For the text-containing cell, return its midpoint in [x, y] coordinate format. 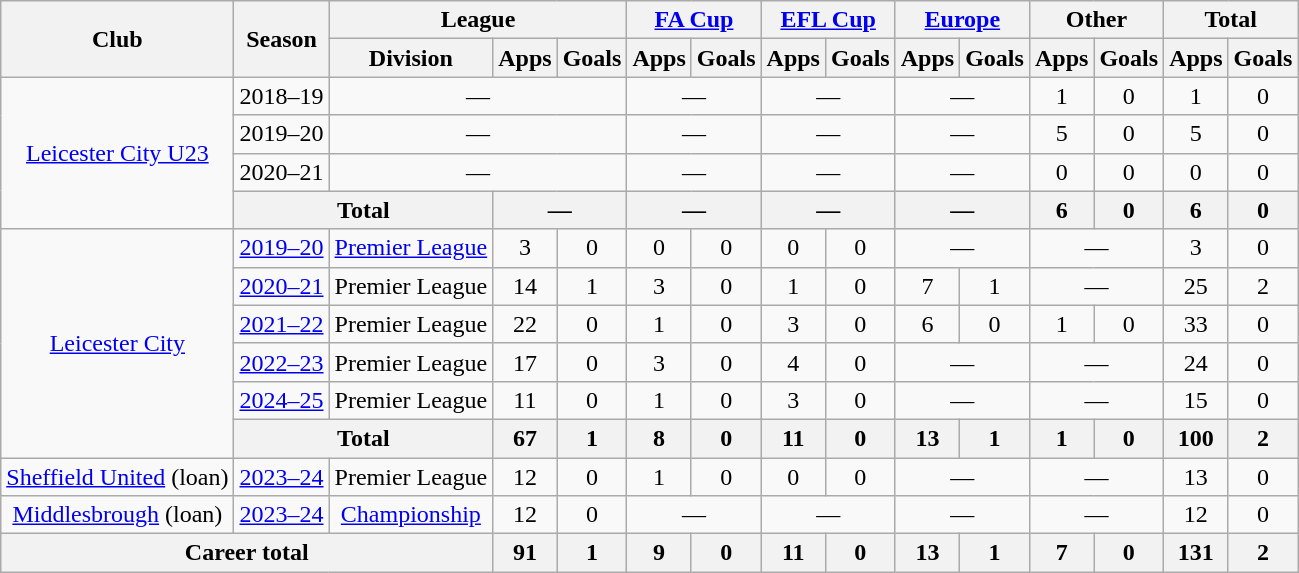
Division [411, 58]
Season [282, 39]
League [478, 20]
EFL Cup [828, 20]
Championship [411, 515]
Career total [247, 553]
2022–23 [282, 362]
14 [525, 286]
33 [1196, 324]
131 [1196, 553]
91 [525, 553]
2021–22 [282, 324]
25 [1196, 286]
Club [118, 39]
100 [1196, 438]
2018–19 [282, 96]
Sheffield United (loan) [118, 477]
2024–25 [282, 400]
9 [659, 553]
8 [659, 438]
Leicester City [118, 343]
Other [1096, 20]
FA Cup [694, 20]
17 [525, 362]
22 [525, 324]
4 [793, 362]
Middlesbrough (loan) [118, 515]
24 [1196, 362]
15 [1196, 400]
67 [525, 438]
Europe [962, 20]
Leicester City U23 [118, 153]
